Search for the cell housing the specified text and yield its [x, y] center coordinate. 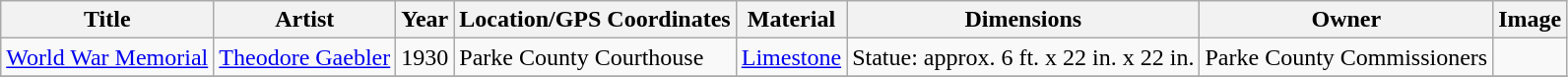
Material [791, 20]
Dimensions [1023, 20]
Location/GPS Coordinates [595, 20]
Title [107, 20]
World War Memorial [107, 57]
Artist [305, 20]
Owner [1346, 20]
1930 [425, 57]
Parke County Commissioners [1346, 57]
Statue: approx. 6 ft. x 22 in. x 22 in. [1023, 57]
Theodore Gaebler [305, 57]
Image [1531, 20]
Limestone [791, 57]
Parke County Courthouse [595, 57]
Year [425, 20]
